Provide the [x, y] coordinate of the cell's center where the given text is located.  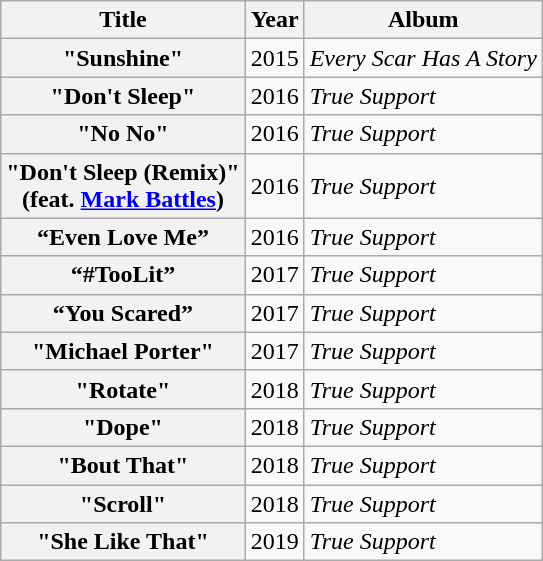
Every Scar Has A Story [423, 58]
"Dope" [123, 427]
"No No" [123, 134]
Title [123, 20]
Album [423, 20]
"Bout That" [123, 465]
"Scroll" [123, 503]
"She Like That" [123, 542]
Year [274, 20]
"Don't Sleep" [123, 96]
“You Scared” [123, 313]
"Rotate" [123, 389]
"Don't Sleep (Remix)"(feat. Mark Battles) [123, 186]
“Even Love Me” [123, 237]
2019 [274, 542]
2015 [274, 58]
"Sunshine" [123, 58]
"Michael Porter" [123, 351]
“#TooLit” [123, 275]
